Search for the cell housing the specified text and yield its [x, y] center coordinate. 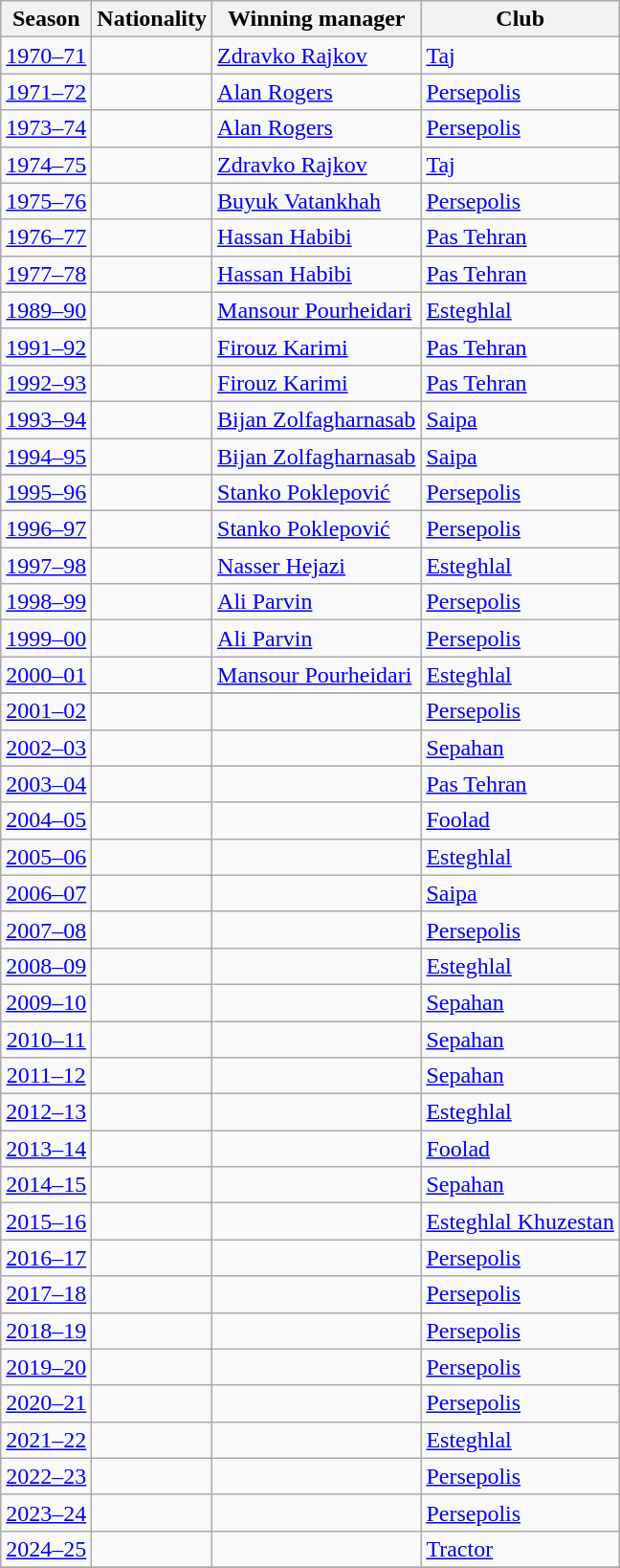
2000–01 [46, 675]
2024–25 [46, 1549]
1977–78 [46, 274]
2009–10 [46, 1002]
2003–04 [46, 784]
1976–77 [46, 237]
1989–90 [46, 310]
Tractor [520, 1549]
2005–06 [46, 857]
2012–13 [46, 1112]
1997–98 [46, 566]
1971–72 [46, 92]
2004–05 [46, 820]
1973–74 [46, 128]
1974–75 [46, 165]
1975–76 [46, 201]
2011–12 [46, 1076]
2023–24 [46, 1512]
1996–97 [46, 529]
1998–99 [46, 602]
2020–21 [46, 1403]
2021–22 [46, 1440]
Club [520, 19]
2002–03 [46, 748]
2006–07 [46, 893]
1992–93 [46, 383]
Buyuk Vatankhah [317, 201]
2016–17 [46, 1258]
Nasser Hejazi [317, 566]
2008–09 [46, 966]
2010–11 [46, 1039]
1995–96 [46, 493]
2013–14 [46, 1149]
2015–16 [46, 1221]
2001–02 [46, 711]
2018–19 [46, 1331]
Winning manager [317, 19]
1993–94 [46, 419]
2014–15 [46, 1185]
1970–71 [46, 56]
2019–20 [46, 1367]
1991–92 [46, 347]
1994–95 [46, 457]
Season [46, 19]
Esteghlal Khuzestan [520, 1221]
2017–18 [46, 1294]
2007–08 [46, 930]
Nationality [152, 19]
2022–23 [46, 1476]
1999–00 [46, 638]
